Locate the cell with the specified text and output its [X, Y] center coordinate. 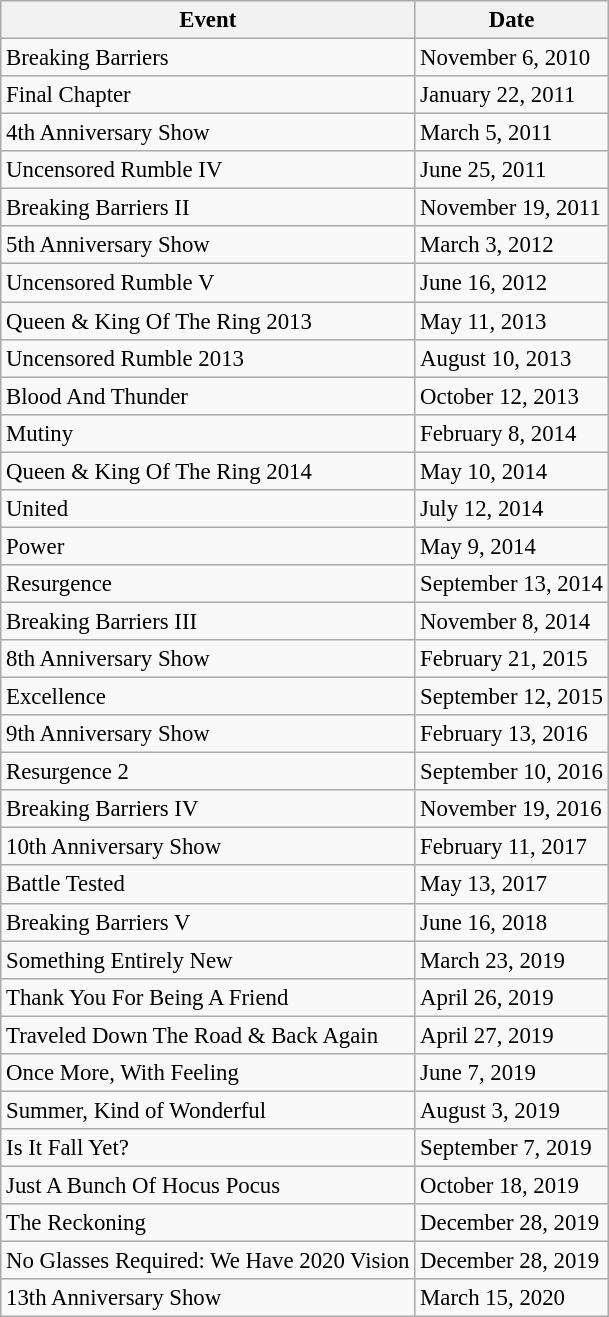
September 13, 2014 [512, 584]
June 16, 2018 [512, 922]
Summer, Kind of Wonderful [208, 1110]
Event [208, 20]
5th Anniversary Show [208, 245]
Breaking Barriers III [208, 621]
November 19, 2011 [512, 208]
Breaking Barriers [208, 58]
Battle Tested [208, 885]
Breaking Barriers II [208, 208]
March 23, 2019 [512, 960]
April 26, 2019 [512, 997]
Excellence [208, 697]
4th Anniversary Show [208, 133]
Blood And Thunder [208, 396]
Mutiny [208, 433]
No Glasses Required: We Have 2020 Vision [208, 1261]
September 7, 2019 [512, 1148]
United [208, 509]
February 8, 2014 [512, 433]
Thank You For Being A Friend [208, 997]
February 13, 2016 [512, 734]
Uncensored Rumble IV [208, 170]
November 6, 2010 [512, 58]
10th Anniversary Show [208, 847]
Is It Fall Yet? [208, 1148]
The Reckoning [208, 1223]
June 16, 2012 [512, 283]
October 12, 2013 [512, 396]
9th Anniversary Show [208, 734]
May 13, 2017 [512, 885]
Breaking Barriers V [208, 922]
Final Chapter [208, 95]
Date [512, 20]
8th Anniversary Show [208, 659]
February 11, 2017 [512, 847]
October 18, 2019 [512, 1185]
February 21, 2015 [512, 659]
Traveled Down The Road & Back Again [208, 1035]
Once More, With Feeling [208, 1073]
March 3, 2012 [512, 245]
Uncensored Rumble 2013 [208, 358]
Queen & King Of The Ring 2014 [208, 471]
May 9, 2014 [512, 546]
June 7, 2019 [512, 1073]
July 12, 2014 [512, 509]
March 15, 2020 [512, 1298]
Queen & King Of The Ring 2013 [208, 321]
Breaking Barriers IV [208, 809]
13th Anniversary Show [208, 1298]
May 11, 2013 [512, 321]
August 3, 2019 [512, 1110]
Power [208, 546]
January 22, 2011 [512, 95]
November 19, 2016 [512, 809]
September 12, 2015 [512, 697]
Resurgence 2 [208, 772]
Just A Bunch Of Hocus Pocus [208, 1185]
September 10, 2016 [512, 772]
Resurgence [208, 584]
March 5, 2011 [512, 133]
August 10, 2013 [512, 358]
Uncensored Rumble V [208, 283]
April 27, 2019 [512, 1035]
May 10, 2014 [512, 471]
November 8, 2014 [512, 621]
Something Entirely New [208, 960]
June 25, 2011 [512, 170]
